From the cell containing the given text, extract its center point as [x, y] coordinate. 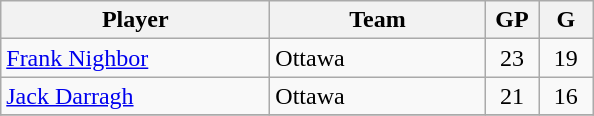
19 [566, 58]
G [566, 20]
Frank Nighbor [136, 58]
Jack Darragh [136, 96]
21 [512, 96]
23 [512, 58]
Team [378, 20]
Player [136, 20]
16 [566, 96]
GP [512, 20]
